For the text-containing cell, return its midpoint in [X, Y] coordinate format. 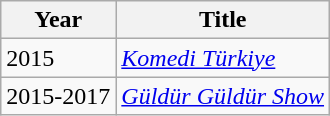
2015-2017 [58, 96]
Year [58, 20]
Title [223, 20]
2015 [58, 58]
Komedi Türkiye [223, 58]
Güldür Güldür Show [223, 96]
